Locate the cell with the specified text and output its [X, Y] center coordinate. 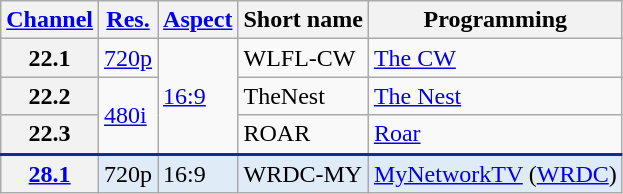
Roar [495, 134]
The CW [495, 58]
22.1 [50, 58]
The Nest [495, 96]
Aspect [198, 20]
28.1 [50, 174]
Channel [50, 20]
WRDC-MY [303, 174]
480i [128, 116]
22.3 [50, 134]
Res. [128, 20]
22.2 [50, 96]
Programming [495, 20]
Short name [303, 20]
ROAR [303, 134]
WLFL-CW [303, 58]
MyNetworkTV (WRDC) [495, 174]
TheNest [303, 96]
